Provide the (X, Y) coordinate of the cell's center where the given text is located.  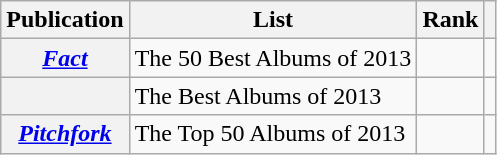
The 50 Best Albums of 2013 (273, 58)
Fact (65, 58)
The Best Albums of 2013 (273, 96)
The Top 50 Albums of 2013 (273, 134)
Pitchfork (65, 134)
Publication (65, 20)
List (273, 20)
Rank (450, 20)
